Find where the given text appears and provide that cell's center as [X, Y] coordinate. 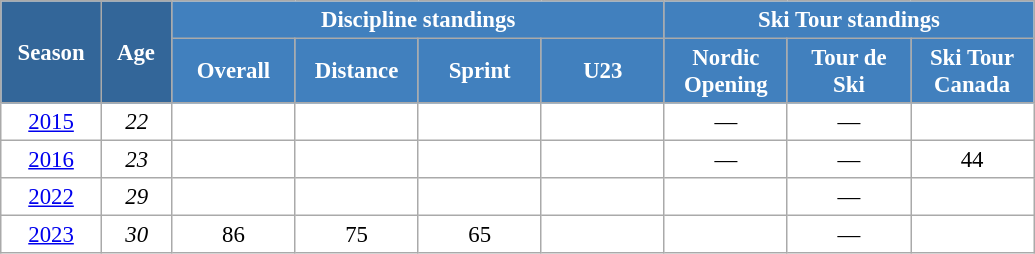
Ski Tour standings [848, 20]
65 [480, 235]
U23 [602, 72]
Discipline standings [418, 20]
Season [52, 52]
44 [972, 160]
30 [136, 235]
Distance [356, 72]
2022 [52, 197]
Ski TourCanada [972, 72]
Overall [234, 72]
Tour deSki [848, 72]
86 [234, 235]
NordicOpening [726, 72]
23 [136, 160]
2015 [52, 122]
Age [136, 52]
29 [136, 197]
Sprint [480, 72]
75 [356, 235]
2016 [52, 160]
22 [136, 122]
2023 [52, 235]
